Provide the (x, y) coordinate of the cell's center where the given text is located.  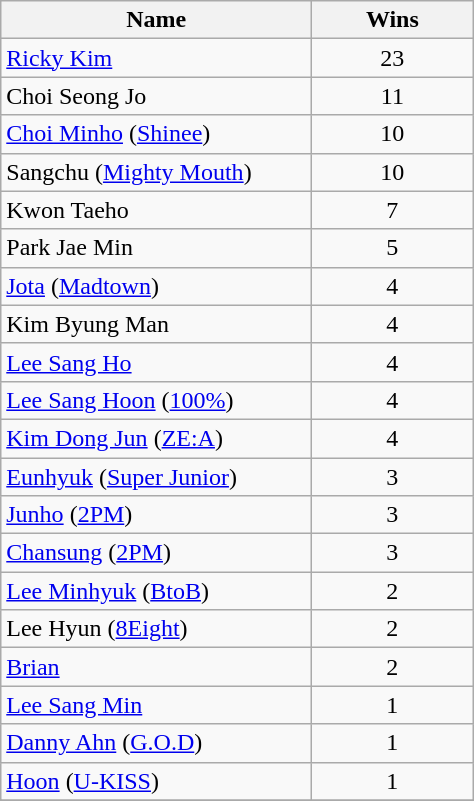
Choi Seong Jo (156, 96)
Sangchu (Mighty Mouth) (156, 172)
Brian (156, 667)
Name (156, 20)
Hoon (U-KISS) (156, 781)
Lee Hyun (8Eight) (156, 629)
Jota (Madtown) (156, 286)
Wins (392, 20)
Chansung (2PM) (156, 553)
5 (392, 248)
Kwon Taeho (156, 210)
23 (392, 58)
Eunhyuk (Super Junior) (156, 477)
Kim Dong Jun (ZE:A) (156, 438)
Choi Minho (Shinee) (156, 134)
11 (392, 96)
Lee Sang Min (156, 705)
Ricky Kim (156, 58)
Lee Sang Ho (156, 362)
Lee Sang Hoon (100%) (156, 400)
7 (392, 210)
Kim Byung Man (156, 324)
Park Jae Min (156, 248)
Danny Ahn (G.O.D) (156, 743)
Junho (2PM) (156, 515)
Lee Minhyuk (BtoB) (156, 591)
